Provide the (x, y) coordinate of the cell's center where the given text is located.  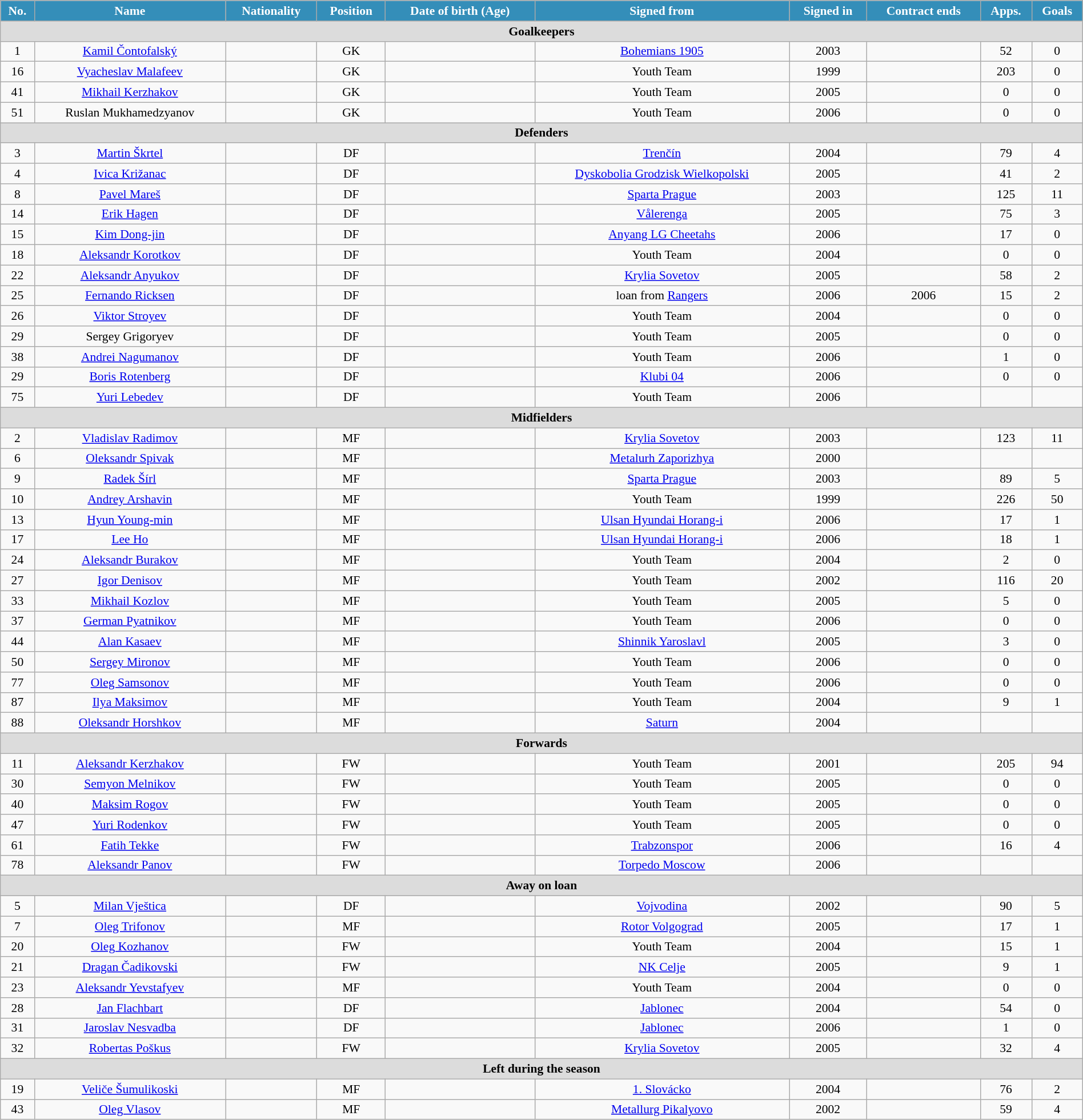
Fatih Tekke (130, 845)
Mikhail Kerzhakov (130, 93)
Yuri Lebedev (130, 398)
Name (130, 11)
Erik Hagen (130, 214)
30 (17, 784)
Goals (1057, 11)
Lee Ho (130, 540)
27 (17, 581)
19 (17, 1089)
Aleksandr Panov (130, 865)
54 (1006, 1008)
Anyang LG Cheetahs (662, 235)
German Pyatnikov (130, 621)
Left during the season (541, 1069)
10 (17, 499)
1. Slovácko (662, 1089)
Jaroslav Nesvadba (130, 1028)
Semyon Melnikov (130, 784)
loan from Rangers (662, 296)
Oleksandr Horshkov (130, 723)
Vyacheslav Malafeev (130, 72)
22 (17, 275)
No. (17, 11)
Andrei Nagumanov (130, 357)
Trenčín (662, 154)
Oleksandr Spivak (130, 459)
47 (17, 825)
94 (1057, 764)
31 (17, 1028)
Igor Denisov (130, 581)
59 (1006, 1110)
77 (17, 683)
58 (1006, 275)
Nationality (271, 11)
25 (17, 296)
Oleg Kozhanov (130, 947)
Away on loan (541, 886)
52 (1006, 51)
88 (17, 723)
Kim Dong-jin (130, 235)
51 (17, 113)
Klubi 04 (662, 377)
90 (1006, 906)
Forwards (541, 744)
Viktor Stroyev (130, 316)
87 (17, 702)
226 (1006, 499)
Alan Kasaev (130, 642)
14 (17, 214)
Shinnik Yaroslavl (662, 642)
Vojvodina (662, 906)
21 (17, 968)
116 (1006, 581)
Trabzonspor (662, 845)
38 (17, 357)
37 (17, 621)
79 (1006, 154)
28 (17, 1008)
Torpedo Moscow (662, 865)
40 (17, 805)
13 (17, 520)
205 (1006, 764)
Aleksandr Kerzhakov (130, 764)
Veliče Šumulikoski (130, 1089)
Ruslan Mukhamedzyanov (130, 113)
123 (1006, 438)
Signed from (662, 11)
Milan Vještica (130, 906)
Fernando Ricksen (130, 296)
89 (1006, 479)
Rotor Volgograd (662, 926)
Signed in (828, 11)
NK Celje (662, 968)
23 (17, 987)
8 (17, 194)
Vålerenga (662, 214)
78 (17, 865)
Apps. (1006, 11)
26 (17, 316)
Robertas Poškus (130, 1049)
43 (17, 1110)
203 (1006, 72)
2000 (828, 459)
Dragan Čadikovski (130, 968)
Pavel Mareš (130, 194)
Sergey Grigoryev (130, 336)
Hyun Young-min (130, 520)
Aleksandr Anyukov (130, 275)
Mikhail Kozlov (130, 601)
2001 (828, 764)
Radek Šírl (130, 479)
Defenders (541, 133)
Contract ends (923, 11)
Oleg Vlasov (130, 1110)
Date of birth (Age) (460, 11)
Kamil Čontofalský (130, 51)
Oleg Samsonov (130, 683)
6 (17, 459)
125 (1006, 194)
Saturn (662, 723)
Boris Rotenberg (130, 377)
Dyskobolia Grodzisk Wielkopolski (662, 174)
Aleksandr Yevstafyev (130, 987)
44 (17, 642)
Vladislav Radimov (130, 438)
Aleksandr Burakov (130, 560)
Yuri Rodenkov (130, 825)
Ilya Maksimov (130, 702)
Jan Flachbart (130, 1008)
Goalkeepers (541, 31)
Maksim Rogov (130, 805)
Oleg Trifonov (130, 926)
7 (17, 926)
Metalurh Zaporizhya (662, 459)
33 (17, 601)
61 (17, 845)
24 (17, 560)
Ivica Križanac (130, 174)
Position (351, 11)
Bohemians 1905 (662, 51)
Metallurg Pikalyovo (662, 1110)
Midfielders (541, 418)
Aleksandr Korotkov (130, 255)
Andrey Arshavin (130, 499)
76 (1006, 1089)
Sergey Mironov (130, 662)
Martin Škrtel (130, 154)
